Return the (X, Y) coordinate for the center point of the cell that contains the specified text.  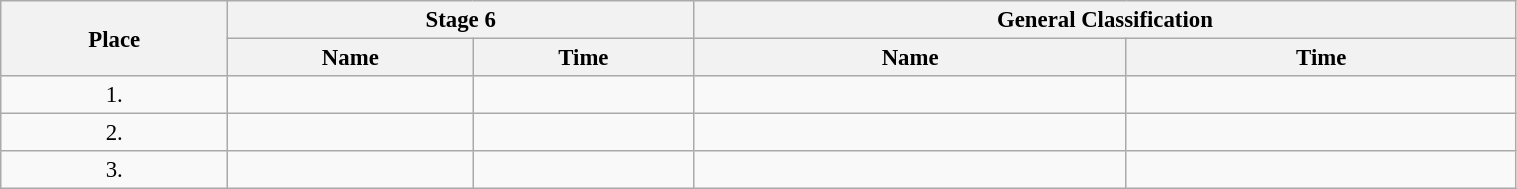
General Classification (1105, 20)
1. (114, 95)
2. (114, 133)
Stage 6 (461, 20)
Place (114, 38)
3. (114, 170)
